Identify which cell holds the provided text, then report its (x, y) central coordinate. 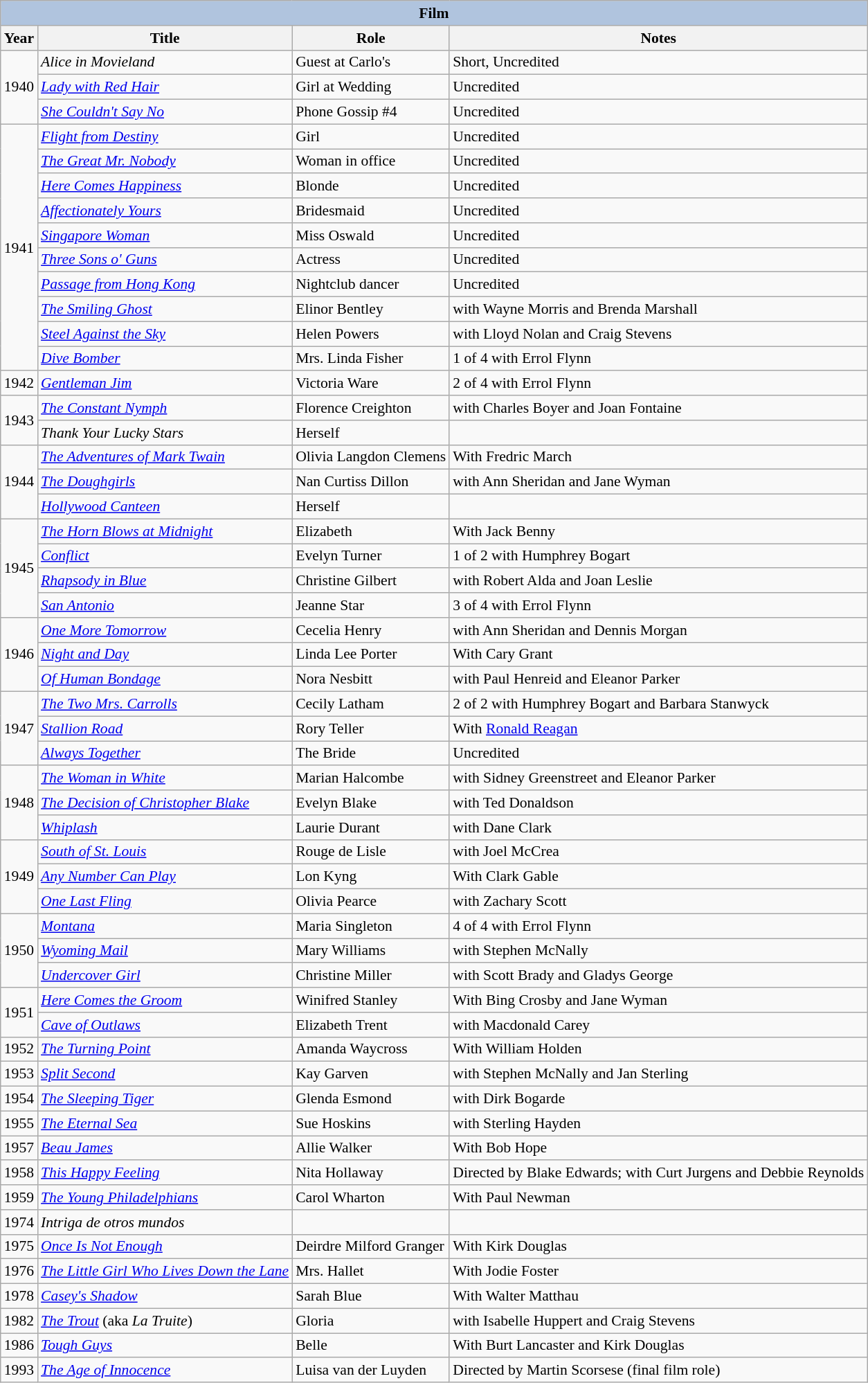
Christine Gilbert (371, 581)
The Little Girl Who Lives Down the Lane (165, 1272)
Stallion Road (165, 729)
1954 (19, 1099)
Cecily Latham (371, 704)
Evelyn Turner (371, 556)
Bridesmaid (371, 211)
With Kirk Douglas (658, 1247)
With Bob Hope (658, 1148)
The Horn Blows at Midnight (165, 531)
Of Human Bondage (165, 679)
Linda Lee Porter (371, 654)
1946 (19, 655)
Deirdre Milford Granger (371, 1247)
Lon Kyng (371, 877)
Rory Teller (371, 729)
Nightclub dancer (371, 285)
Directed by Martin Scorsese (final film role) (658, 1371)
1945 (19, 568)
The Decision of Christopher Blake (165, 803)
Girl at Wedding (371, 87)
The Adventures of Mark Twain (165, 457)
Actress (371, 260)
2 of 2 with Humphrey Bogart and Barbara Stanwyck (658, 704)
The Smiling Ghost (165, 310)
with Charles Boyer and Joan Fontaine (658, 408)
with Isabelle Huppert and Craig Stevens (658, 1321)
1942 (19, 384)
The Age of Innocence (165, 1371)
Blonde (371, 186)
Kay Garven (371, 1074)
Three Sons o' Guns (165, 260)
Mrs. Linda Fisher (371, 359)
She Couldn't Say No (165, 112)
San Antonio (165, 605)
Film (434, 13)
The Great Mr. Nobody (165, 161)
The Eternal Sea (165, 1123)
The Turning Point (165, 1049)
1982 (19, 1321)
with Sterling Hayden (658, 1123)
3 of 4 with Errol Flynn (658, 605)
1958 (19, 1173)
Phone Gossip #4 (371, 112)
Wyoming Mail (165, 951)
Conflict (165, 556)
Elizabeth Trent (371, 1025)
With Jodie Foster (658, 1272)
Mary Williams (371, 951)
1944 (19, 482)
Evelyn Blake (371, 803)
Casey's Shadow (165, 1296)
Nan Curtiss Dillon (371, 482)
1953 (19, 1074)
The Doughgirls (165, 482)
1947 (19, 729)
Olivia Pearce (371, 902)
1951 (19, 1012)
Tough Guys (165, 1346)
Girl (371, 136)
The Constant Nymph (165, 408)
Mrs. Hallet (371, 1272)
Victoria Ware (371, 384)
Montana (165, 926)
with Joel McCrea (658, 852)
with Zachary Scott (658, 902)
Night and Day (165, 654)
Directed by Blake Edwards; with Curt Jurgens and Debbie Reynolds (658, 1173)
1974 (19, 1222)
Title (165, 38)
1975 (19, 1247)
Nora Nesbitt (371, 679)
Sue Hoskins (371, 1123)
with Robert Alda and Joan Leslie (658, 581)
with Ted Donaldson (658, 803)
Steel Against the Sky (165, 334)
1 of 2 with Humphrey Bogart (658, 556)
Carol Wharton (371, 1197)
Jeanne Star (371, 605)
Cecelia Henry (371, 630)
1952 (19, 1049)
Undercover Girl (165, 976)
Elinor Bentley (371, 310)
with Scott Brady and Gladys George (658, 976)
Winifred Stanley (371, 1000)
With Paul Newman (658, 1197)
with Stephen McNally and Jan Sterling (658, 1074)
1993 (19, 1371)
With William Holden (658, 1049)
1986 (19, 1346)
Elizabeth (371, 531)
Amanda Waycross (371, 1049)
Alice in Movieland (165, 62)
1948 (19, 803)
with Dirk Bogarde (658, 1099)
Nita Hollaway (371, 1173)
Woman in office (371, 161)
Notes (658, 38)
Belle (371, 1346)
1950 (19, 950)
Guest at Carlo's (371, 62)
Singapore Woman (165, 235)
Gloria (371, 1321)
The Young Philadelphians (165, 1197)
Here Comes the Groom (165, 1000)
Lady with Red Hair (165, 87)
Marian Halcombe (371, 778)
with Ann Sheridan and Dennis Morgan (658, 630)
with Macdonald Carey (658, 1025)
The Woman in White (165, 778)
Hollywood Canteen (165, 507)
With Burt Lancaster and Kirk Douglas (658, 1346)
Cave of Outlaws (165, 1025)
Role (371, 38)
Rhapsody in Blue (165, 581)
Maria Singleton (371, 926)
Luisa van der Luyden (371, 1371)
Sarah Blue (371, 1296)
with Ann Sheridan and Jane Wyman (658, 482)
The Trout (aka La Truite) (165, 1321)
Intriga de otros mundos (165, 1222)
The Bride (371, 753)
with Paul Henreid and Eleanor Parker (658, 679)
Year (19, 38)
Glenda Esmond (371, 1099)
Affectionately Yours (165, 211)
Whiplash (165, 828)
1943 (19, 420)
Beau James (165, 1148)
This Happy Feeling (165, 1173)
Dive Bomber (165, 359)
4 of 4 with Errol Flynn (658, 926)
1941 (19, 247)
1957 (19, 1148)
Once Is Not Enough (165, 1247)
Miss Oswald (371, 235)
Allie Walker (371, 1148)
1 of 4 with Errol Flynn (658, 359)
with Wayne Morris and Brenda Marshall (658, 310)
1940 (19, 87)
Thank Your Lucky Stars (165, 433)
With Jack Benny (658, 531)
with Stephen McNally (658, 951)
Florence Creighton (371, 408)
1978 (19, 1296)
With Bing Crosby and Jane Wyman (658, 1000)
The Sleeping Tiger (165, 1099)
Short, Uncredited (658, 62)
With Walter Matthau (658, 1296)
Laurie Durant (371, 828)
The Two Mrs. Carrolls (165, 704)
With Ronald Reagan (658, 729)
Any Number Can Play (165, 877)
1959 (19, 1197)
1949 (19, 877)
With Clark Gable (658, 877)
Gentleman Jim (165, 384)
Split Second (165, 1074)
1955 (19, 1123)
With Cary Grant (658, 654)
South of St. Louis (165, 852)
2 of 4 with Errol Flynn (658, 384)
Always Together (165, 753)
Helen Powers (371, 334)
1976 (19, 1272)
With Fredric March (658, 457)
Here Comes Happiness (165, 186)
with Lloyd Nolan and Craig Stevens (658, 334)
Flight from Destiny (165, 136)
One Last Fling (165, 902)
Olivia Langdon Clemens (371, 457)
with Dane Clark (658, 828)
with Sidney Greenstreet and Eleanor Parker (658, 778)
One More Tomorrow (165, 630)
Christine Miller (371, 976)
Rouge de Lisle (371, 852)
Passage from Hong Kong (165, 285)
